Extract the [X, Y] coordinate from the center of the cell holding the provided text.  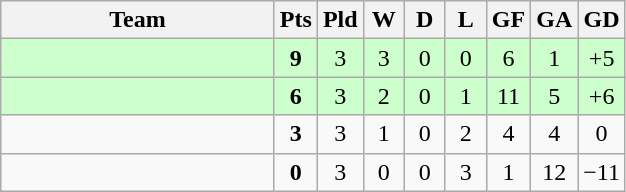
Pld [340, 20]
GF [508, 20]
9 [296, 58]
−11 [602, 172]
GD [602, 20]
+5 [602, 58]
11 [508, 96]
L [466, 20]
D [424, 20]
5 [554, 96]
GA [554, 20]
12 [554, 172]
Pts [296, 20]
W [384, 20]
+6 [602, 96]
Team [138, 20]
